Pinpoint the cell where the given text exists, returning its (X, Y) midpoint coordinate. 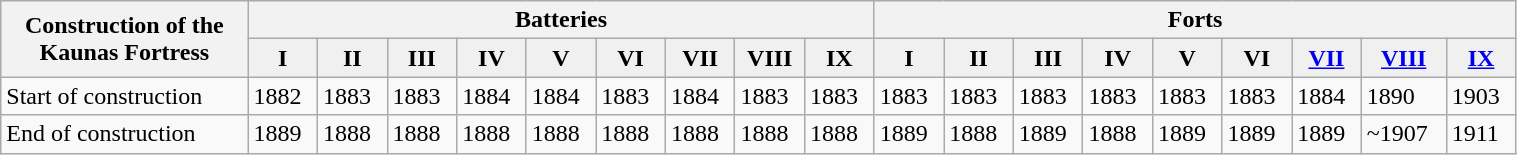
Construction of the Kaunas Fortress (124, 39)
End of construction (124, 134)
Forts (1195, 20)
Start of construction (124, 96)
Batteries (561, 20)
1890 (1404, 96)
1882 (283, 96)
1911 (1481, 134)
~1907 (1404, 134)
1903 (1481, 96)
